Find where the given text appears and provide that cell's center as [x, y] coordinate. 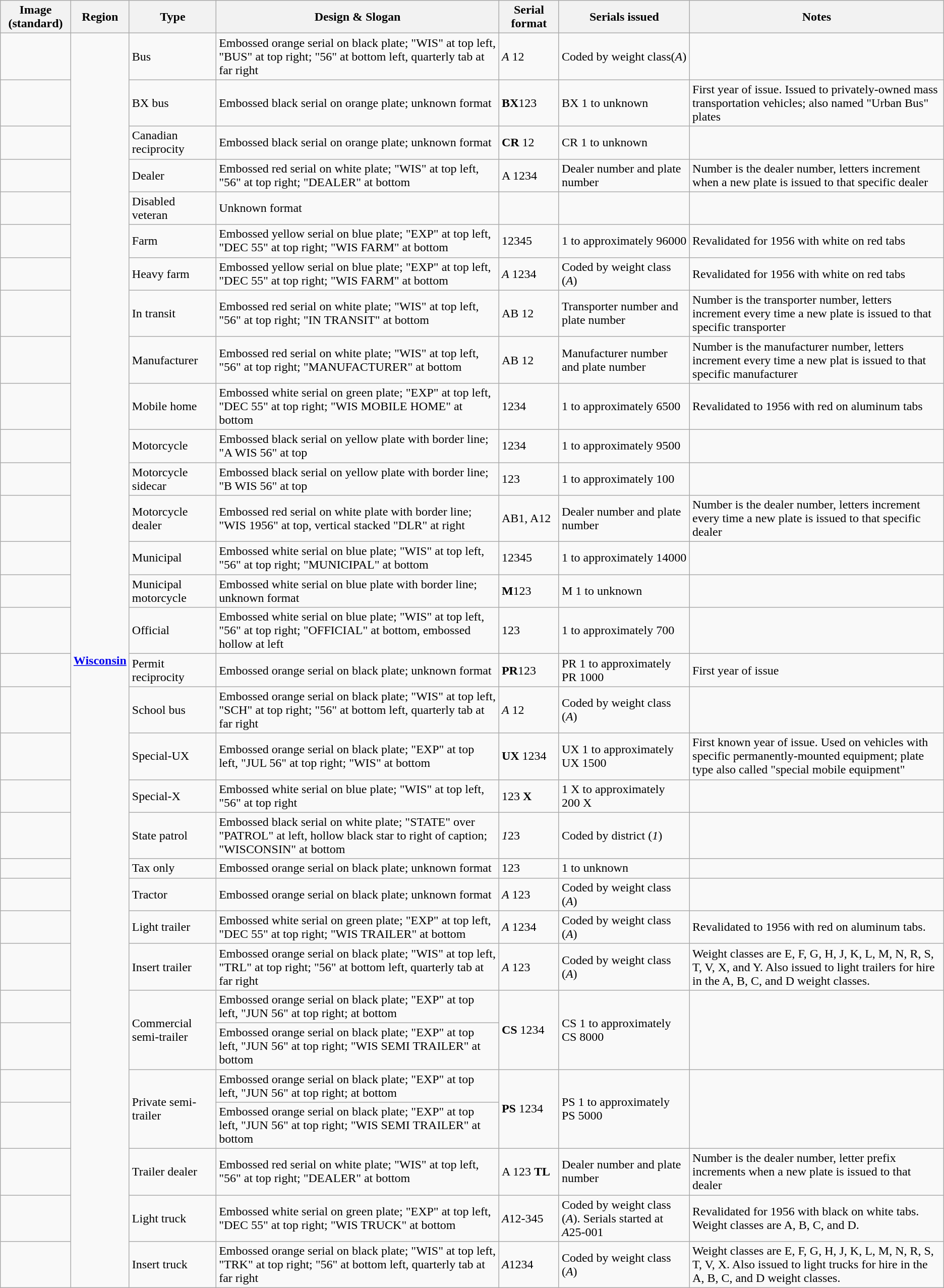
1 to approximately 6500 [624, 406]
Light truck [172, 1218]
Embossed black serial on yellow plate with border line; "B WIS 56" at top [358, 478]
UX 1234 [528, 756]
Commercial semi-trailer [172, 1029]
Image (standard) [36, 17]
Embossed orange serial on black plate; "WIS" at top left, "TRK" at top right; "56" at bottom left, quarterly tab at far right [358, 1265]
Municipal motorcycle [172, 591]
1 X to approximately 200 X [624, 796]
Weight classes are E, F, G, H, J, K, L, M, N, R, S, T, V, X, and Y. Also issued to light trailers for hire in the A, B, C, and D weight classes. [817, 967]
1 to approximately 700 [624, 631]
Wisconsin [100, 661]
Number is the transporter number, letters increment every time a new plate is issued to that specific transporter [817, 313]
Embossed orange serial on black plate; "WIS" at top left, "SCH" at top right; "56" at bottom left, quarterly tab at far right [358, 710]
M123 [528, 591]
1 to unknown [624, 868]
Embossed red serial on white plate; "WIS" at top left, "56" at top right; "IN TRANSIT" at bottom [358, 313]
Embossed white serial on blue plate; "WIS" at top left, "56" at top right [358, 796]
Embossed red serial on white plate with border line; "WIS 1956" at top, vertical stacked "DLR" at right [358, 519]
Serial format [528, 17]
Disabled veteran [172, 208]
Motorcycle [172, 446]
1 to approximately 9500 [624, 446]
Embossed white serial on green plate; "EXP" at top left, "DEC 55" at top right; "WIS TRUCK" at bottom [358, 1218]
A12-345 [528, 1218]
A1234 [528, 1265]
Embossed white serial on green plate; "EXP" at top left, "DEC 55" at top right; "WIS TRAILER" at bottom [358, 927]
Type [172, 17]
Private semi-trailer [172, 1109]
Revalidated to 1956 with red on aluminum tabs [817, 406]
Dealer [172, 176]
In transit [172, 313]
Number is the manufacturer number, letters increment every time a new plat is issued to that specific manufacturer [817, 360]
Canadian reciprocity [172, 142]
Bus [172, 57]
BX 1 to unknown [624, 103]
Embossed white serial on green plate; "EXP" at top left, "DEC 55" at top right; "WIS MOBILE HOME" at bottom [358, 406]
Embossed orange serial on black plate; "EXP" at top left, "JUL 56" at top right; "WIS" at bottom [358, 756]
Revalidated to 1956 with red on aluminum tabs. [817, 927]
CR 1 to unknown [624, 142]
Coded by weight class(A) [624, 57]
State patrol [172, 835]
Insert trailer [172, 967]
123 X [528, 796]
First year of issue [817, 670]
Special-UX [172, 756]
Farm [172, 241]
Manufacturer [172, 360]
Number is the dealer number, letters increment when a new plate is issued to that specific dealer [817, 176]
1 to approximately 96000 [624, 241]
Manufacturer number and plate number [624, 360]
Municipal [172, 558]
Embossed white serial on blue plate with border line; unknown format [358, 591]
Embossed white serial on blue plate; "WIS" at top left, "56" at top right; "MUNICIPAL" at bottom [358, 558]
Embossed orange serial on black plate; "WIS" at top left, "BUS" at top right; "56" at bottom left, quarterly tab at far right [358, 57]
Serials issued [624, 17]
Embossed red serial on white plate; "WIS" at top left, "56" at top right; "MANUFACTURER" at bottom [358, 360]
Notes [817, 17]
BX123 [528, 103]
Permit reciprocity [172, 670]
M 1 to unknown [624, 591]
Revalidated for 1956 with black on white tabs. Weight classes are A, B, C, and D. [817, 1218]
Insert truck [172, 1265]
AB1, A12 [528, 519]
BX bus [172, 103]
1 to approximately 14000 [624, 558]
PS 1 to approximately PS 5000 [624, 1109]
Embossed black serial on yellow plate with border line; "A WIS 56" at top [358, 446]
Transporter number and plate number [624, 313]
Trailer dealer [172, 1172]
Embossed black serial on white plate; "STATE" over "PATROL" at left, hollow black star to right of caption; "WISCONSIN" at bottom [358, 835]
Embossed orange serial on black plate; "WIS" at top left, "TRL" at top right; "56" at bottom left, quarterly tab at far right [358, 967]
Tractor [172, 894]
School bus [172, 710]
PR 1 to approximately PR 1000 [624, 670]
CS 1234 [528, 1029]
Coded by district (1) [624, 835]
Mobile home [172, 406]
A 123 TL [528, 1172]
Embossed white serial on blue plate; "WIS" at top left, "56" at top right; "OFFICIAL" at bottom, embossed hollow at left [358, 631]
UX 1 to approximately UX 1500 [624, 756]
Number is the dealer number, letters increment every time a new plate is issued to that specific dealer [817, 519]
Motorcycle sidecar [172, 478]
PR123 [528, 670]
Design & Slogan [358, 17]
1 to approximately 100 [624, 478]
CS 1 to approximately CS 8000 [624, 1029]
Motorcycle dealer [172, 519]
PS 1234 [528, 1109]
Heavy farm [172, 273]
Special-X [172, 796]
Light trailer [172, 927]
Number is the dealer number, letter prefix increments when a new plate is issued to that dealer [817, 1172]
Official [172, 631]
First known year of issue. Used on vehicles with specific permanently-mounted equipment; plate type also called "special mobile equipment" [817, 756]
Region [100, 17]
Weight classes are E, F, G, H, J, K, L, M, N, R, S, T, V, X. Also issued to light trucks for hire in the A, B, C, and D weight classes. [817, 1265]
First year of issue. Issued to privately-owned mass transportation vehicles; also named "Urban Bus" plates [817, 103]
Coded by weight class (A). Serials started at A25-001 [624, 1218]
Unknown format [358, 208]
Tax only [172, 868]
CR 12 [528, 142]
